Capture the cell that displays the provided text and extract its (X, Y) central coordinate. 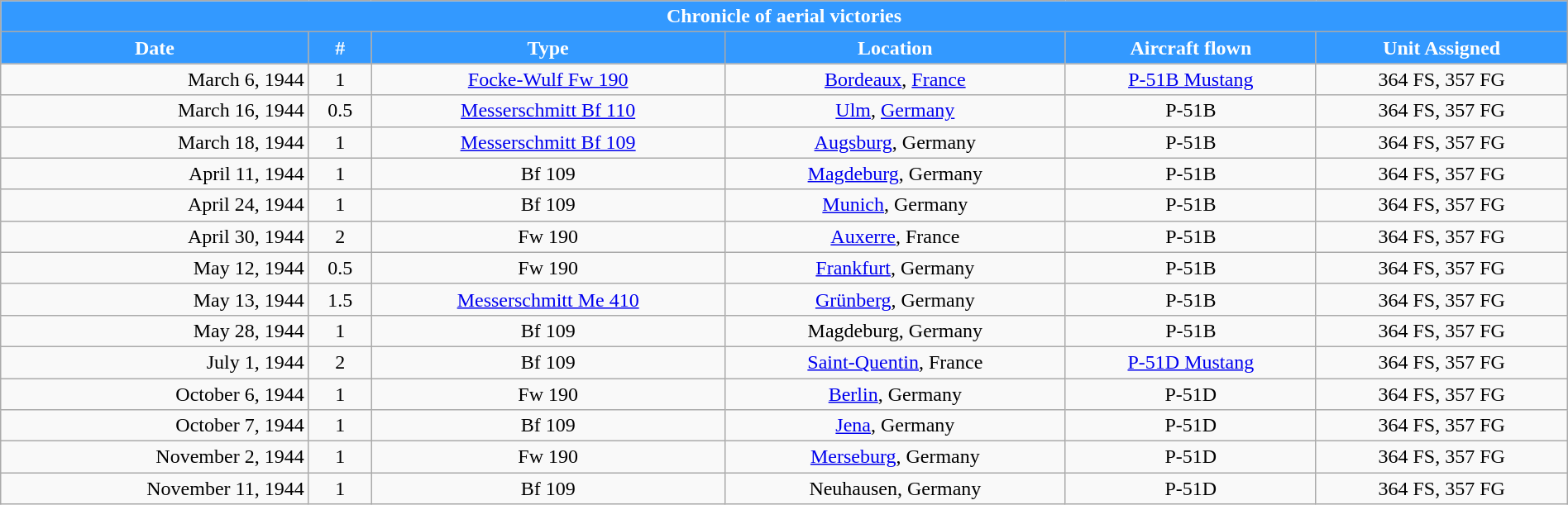
Location (895, 48)
Berlin, Germany (895, 394)
Unit Assigned (1441, 48)
May 28, 1944 (155, 331)
March 18, 1944 (155, 142)
Date (155, 48)
Type (547, 48)
Bordeaux, France (895, 79)
October 6, 1944 (155, 394)
Merseburg, Germany (895, 457)
Messerschmitt Bf 109 (547, 142)
Messerschmitt Me 410 (547, 299)
November 11, 1944 (155, 488)
Munich, Germany (895, 205)
P-51D Mustang (1191, 362)
Grünberg, Germany (895, 299)
1.5 (340, 299)
Messerschmitt Bf 110 (547, 111)
Chronicle of aerial victories (784, 17)
May 13, 1944 (155, 299)
October 7, 1944 (155, 426)
Frankfurt, Germany (895, 268)
April 11, 1944 (155, 174)
November 2, 1944 (155, 457)
# (340, 48)
Aircraft flown (1191, 48)
March 16, 1944 (155, 111)
May 12, 1944 (155, 268)
July 1, 1944 (155, 362)
Ulm, Germany (895, 111)
Neuhausen, Germany (895, 488)
Augsburg, Germany (895, 142)
Saint-Quentin, France (895, 362)
Auxerre, France (895, 236)
April 30, 1944 (155, 236)
Focke-Wulf Fw 190 (547, 79)
April 24, 1944 (155, 205)
March 6, 1944 (155, 79)
Jena, Germany (895, 426)
P-51B Mustang (1191, 79)
